Find where the given text appears and provide that cell's center as [x, y] coordinate. 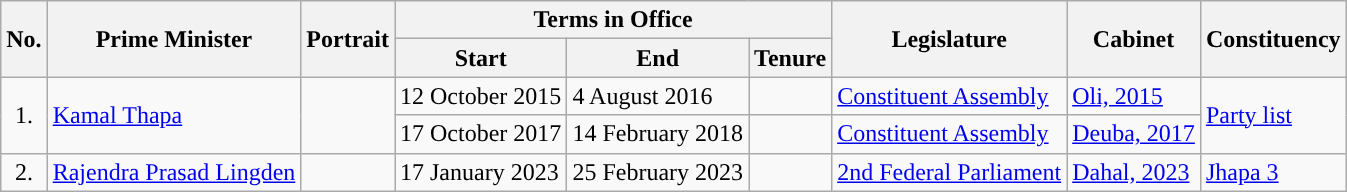
Deuba, 2017 [1134, 134]
Prime Minister [174, 39]
25 February 2023 [658, 172]
Kamal Thapa [174, 115]
Tenure [790, 58]
End [658, 58]
17 October 2017 [480, 134]
4 August 2016 [658, 96]
Start [480, 58]
Party list [1273, 115]
Dahal, 2023 [1134, 172]
2. [24, 172]
Constituency [1273, 39]
2nd Federal Parliament [950, 172]
14 February 2018 [658, 134]
Oli, 2015 [1134, 96]
Terms in Office [612, 20]
Portrait [348, 39]
Legislature [950, 39]
12 October 2015 [480, 96]
No. [24, 39]
Jhapa 3 [1273, 172]
Cabinet [1134, 39]
1. [24, 115]
17 January 2023 [480, 172]
Rajendra Prasad Lingden [174, 172]
